Detect which cell encompasses the target text, then output its [x, y] center coordinate. 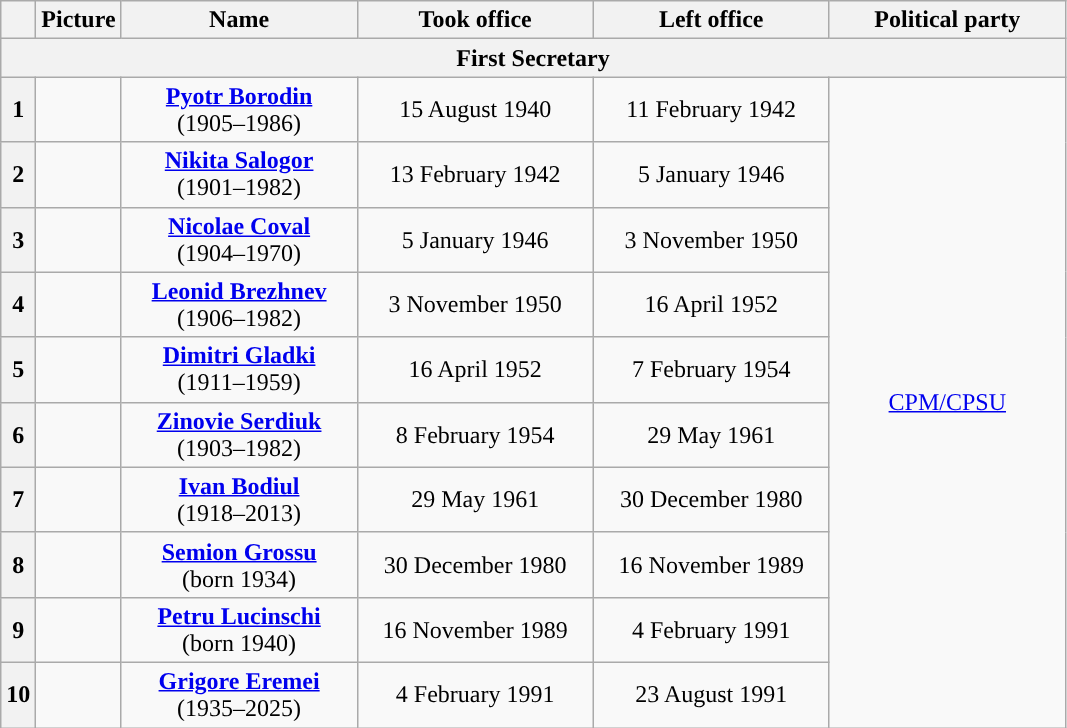
10 [18, 694]
3 [18, 240]
4 [18, 304]
8 [18, 564]
13 February 1942 [475, 174]
Zinovie Serdiuk(1903–1982) [239, 434]
Pyotr Borodin(1905–1986) [239, 110]
Semion Grossu(born 1934) [239, 564]
23 August 1991 [711, 694]
Dimitri Gladki(1911–1959) [239, 370]
Picture [78, 20]
6 [18, 434]
Nikita Salogor(1901–1982) [239, 174]
Petru Lucinschi(born 1940) [239, 630]
Ivan Bodiul(1918–2013) [239, 500]
Nicolae Coval(1904–1970) [239, 240]
2 [18, 174]
Political party [947, 20]
8 February 1954 [475, 434]
Grigore Eremei(1935–2025) [239, 694]
11 February 1942 [711, 110]
Took office [475, 20]
15 August 1940 [475, 110]
1 [18, 110]
9 [18, 630]
Left office [711, 20]
CPM/CPSU [947, 402]
7 February 1954 [711, 370]
Name [239, 20]
5 [18, 370]
Leonid Brezhnev(1906–1982) [239, 304]
First Secretary [534, 58]
7 [18, 500]
